Pinpoint the cell where the given text exists, returning its [x, y] midpoint coordinate. 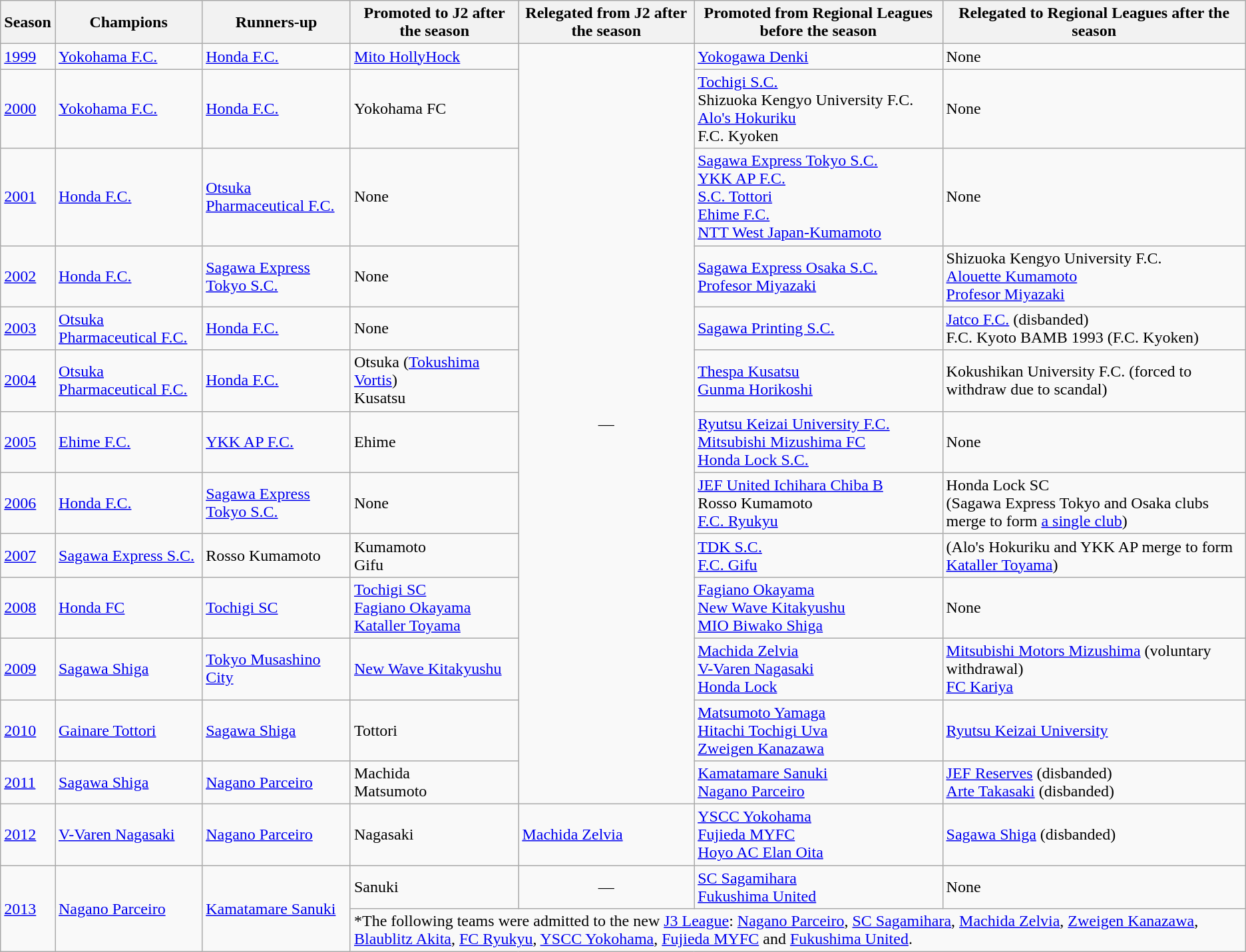
2009 [28, 669]
Machida Zelvia [606, 835]
Kamatamare SanukiNagano Parceiro [819, 782]
TDK S.C.F.C. Gifu [819, 555]
1999 [28, 57]
Tochigi SC [277, 607]
Honda FC [128, 607]
Relegated from J2 after the season [606, 23]
KumamotoGifu [434, 555]
V-Varen Nagasaki [128, 835]
Mitsubishi Motors Mizushima (voluntary withdrawal)FC Kariya [1094, 669]
YKK AP F.C. [277, 442]
Relegated to Regional Leagues after the season [1094, 23]
2001 [28, 197]
(Alo's Hokuriku and YKK AP merge to form Kataller Toyama) [1094, 555]
Ryutsu Keizai University [1094, 730]
Sagawa Express Osaka S.C.Profesor Miyazaki [819, 276]
2004 [28, 381]
2000 [28, 109]
New Wave Kitakyushu [434, 669]
JEF Reserves (disbanded)Arte Takasaki (disbanded) [1094, 782]
Sagawa Express S.C. [128, 555]
Thespa KusatsuGunma Horikoshi [819, 381]
Fagiano OkayamaNew Wave KitakyushuMIO Biwako Shiga [819, 607]
Sagawa Express Tokyo S.C.YKK AP F.C.S.C. TottoriEhime F.C.NTT West Japan-Kumamoto [819, 197]
Kamatamare Sanuki [277, 909]
Mito HollyHock [434, 57]
Yokogawa Denki [819, 57]
2005 [28, 442]
Champions [128, 23]
Sagawa Printing S.C. [819, 329]
Otsuka (Tokushima Vortis)Kusatsu [434, 381]
Runners-up [277, 23]
Promoted from Regional Leagues before the season [819, 23]
2002 [28, 276]
Nagasaki [434, 835]
2011 [28, 782]
MachidaMatsumoto [434, 782]
JEF United Ichihara Chiba BRosso KumamotoF.C. Ryukyu [819, 503]
Kokushikan University F.C. (forced to withdraw due to scandal) [1094, 381]
Machida ZelviaV-Varen NagasakiHonda Lock [819, 669]
Jatco F.C. (disbanded)F.C. Kyoto BAMB 1993 (F.C. Kyoken) [1094, 329]
Tokyo Musashino City [277, 669]
Tochigi S.C.Shizuoka Kengyo University F.C.Alo's HokurikuF.C. Kyoken [819, 109]
Matsumoto YamagaHitachi Tochigi UvaZweigen Kanazawa [819, 730]
Ehime [434, 442]
2003 [28, 329]
2010 [28, 730]
Gainare Tottori [128, 730]
Ryutsu Keizai University F.C.Mitsubishi Mizushima FCHonda Lock S.C. [819, 442]
Yokohama FC [434, 109]
SC SagamiharaFukushima United [819, 887]
Ehime F.C. [128, 442]
2007 [28, 555]
Shizuoka Kengyo University F.C.Alouette KumamotoProfesor Miyazaki [1094, 276]
Sanuki [434, 887]
2012 [28, 835]
Tochigi SCFagiano OkayamaKataller Toyama [434, 607]
Rosso Kumamoto [277, 555]
Tottori [434, 730]
2008 [28, 607]
Sagawa Shiga (disbanded) [1094, 835]
YSCC YokohamaFujieda MYFCHoyo AC Elan Oita [819, 835]
2013 [28, 909]
Promoted to J2 after the season [434, 23]
Honda Lock SC(Sagawa Express Tokyo and Osaka clubs merge to form a single club) [1094, 503]
2006 [28, 503]
Season [28, 23]
